Locate the cell with the specified text and output its [x, y] center coordinate. 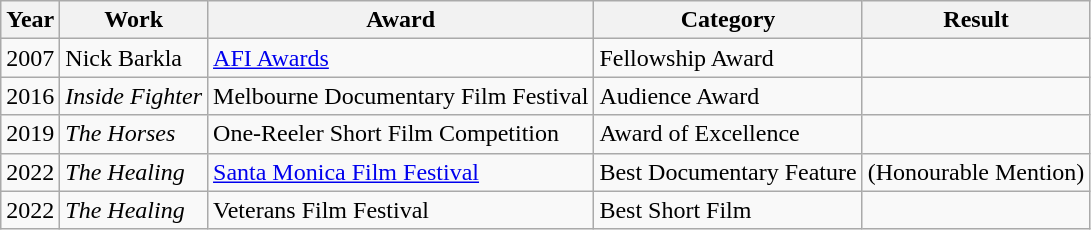
Fellowship Award [728, 58]
Best Short Film [728, 210]
2016 [30, 96]
Audience Award [728, 96]
Award [401, 20]
One-Reeler Short Film Competition [401, 134]
(Honourable Mention) [976, 172]
AFI Awards [401, 58]
The Horses [134, 134]
Santa Monica Film Festival [401, 172]
Nick Barkla [134, 58]
Year [30, 20]
Best Documentary Feature [728, 172]
Work [134, 20]
2007 [30, 58]
Category [728, 20]
Melbourne Documentary Film Festival [401, 96]
2019 [30, 134]
Veterans Film Festival [401, 210]
Result [976, 20]
Inside Fighter [134, 96]
Award of Excellence [728, 134]
